From the cell containing the given text, extract its center point as [x, y] coordinate. 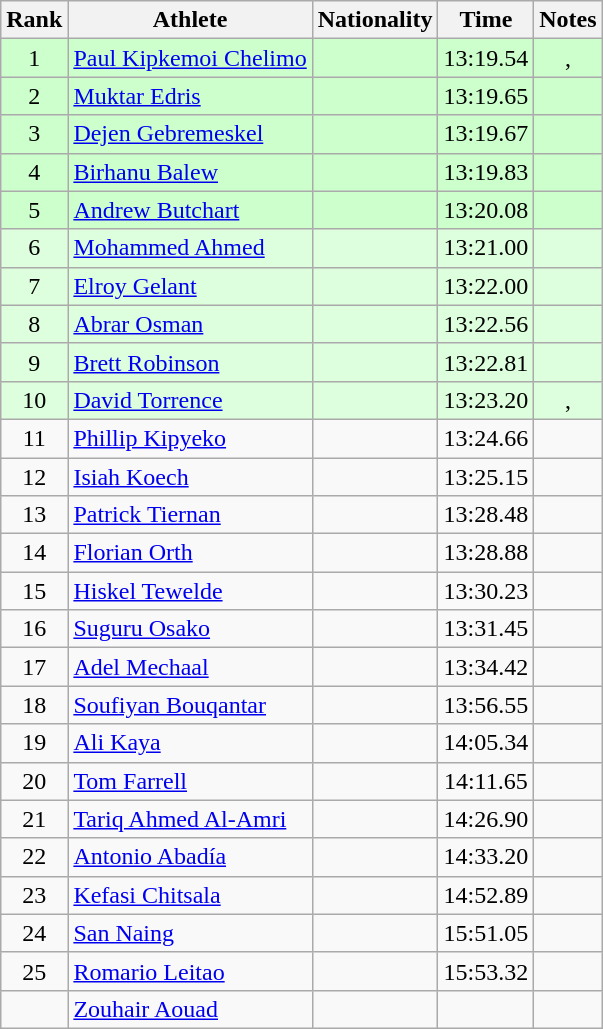
David Torrence [190, 400]
15 [34, 591]
13:22.00 [486, 286]
Hiskel Tewelde [190, 591]
15:51.05 [486, 933]
4 [34, 172]
17 [34, 667]
Athlete [190, 20]
13:22.56 [486, 324]
14:26.90 [486, 819]
Kefasi Chitsala [190, 895]
Antonio Abadía [190, 857]
13:28.48 [486, 515]
14 [34, 553]
Adel Mechaal [190, 667]
Romario Leitao [190, 971]
Tom Farrell [190, 781]
Patrick Tiernan [190, 515]
24 [34, 933]
21 [34, 819]
14:33.20 [486, 857]
13:28.88 [486, 553]
19 [34, 743]
Zouhair Aouad [190, 1009]
10 [34, 400]
Paul Kipkemoi Chelimo [190, 58]
14:05.34 [486, 743]
Suguru Osako [190, 629]
13:19.67 [486, 134]
8 [34, 324]
Phillip Kipyeko [190, 438]
San Naing [190, 933]
Dejen Gebremeskel [190, 134]
14:11.65 [486, 781]
Rank [34, 20]
13:34.42 [486, 667]
1 [34, 58]
Notes [568, 20]
13:22.81 [486, 362]
13:24.66 [486, 438]
13:30.23 [486, 591]
13:20.08 [486, 210]
Nationality [375, 20]
13 [34, 515]
11 [34, 438]
13:23.20 [486, 400]
Soufiyan Bouqantar [190, 705]
Ali Kaya [190, 743]
13:25.15 [486, 477]
16 [34, 629]
13:21.00 [486, 248]
13:19.65 [486, 96]
13:19.83 [486, 172]
Isiah Koech [190, 477]
13:19.54 [486, 58]
Birhanu Balew [190, 172]
12 [34, 477]
Andrew Butchart [190, 210]
5 [34, 210]
Tariq Ahmed Al-Amri [190, 819]
Muktar Edris [190, 96]
13:31.45 [486, 629]
15:53.32 [486, 971]
Florian Orth [190, 553]
Time [486, 20]
Brett Robinson [190, 362]
Elroy Gelant [190, 286]
3 [34, 134]
13:56.55 [486, 705]
2 [34, 96]
23 [34, 895]
9 [34, 362]
7 [34, 286]
20 [34, 781]
22 [34, 857]
14:52.89 [486, 895]
Mohammed Ahmed [190, 248]
6 [34, 248]
Abrar Osman [190, 324]
25 [34, 971]
18 [34, 705]
